Scan for the cell matching the given text and deliver its (X, Y) coordinate at center. 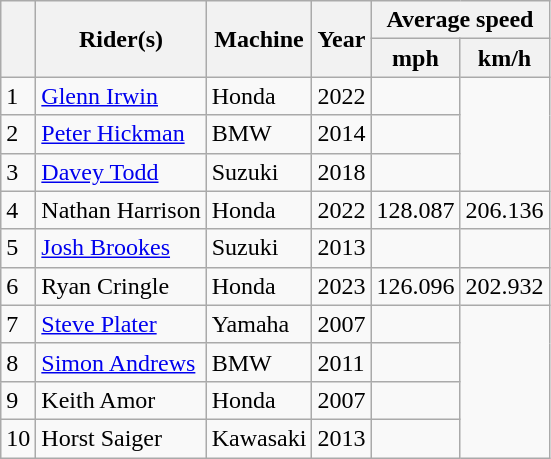
2014 (342, 134)
202.932 (504, 286)
2018 (342, 172)
10 (18, 438)
Yamaha (259, 324)
3 (18, 172)
Josh Brookes (121, 248)
4 (18, 210)
2011 (342, 362)
Steve Plater (121, 324)
5 (18, 248)
128.087 (416, 210)
Average speed (460, 20)
6 (18, 286)
1 (18, 96)
9 (18, 400)
mph (416, 58)
Rider(s) (121, 39)
206.136 (504, 210)
Horst Saiger (121, 438)
Glenn Irwin (121, 96)
2023 (342, 286)
Nathan Harrison (121, 210)
Simon Andrews (121, 362)
Kawasaki (259, 438)
Keith Amor (121, 400)
Peter Hickman (121, 134)
Davey Todd (121, 172)
2 (18, 134)
Machine (259, 39)
km/h (504, 58)
Ryan Cringle (121, 286)
8 (18, 362)
126.096 (416, 286)
7 (18, 324)
Year (342, 39)
